Return (x, y) of the center of cell containing provided text 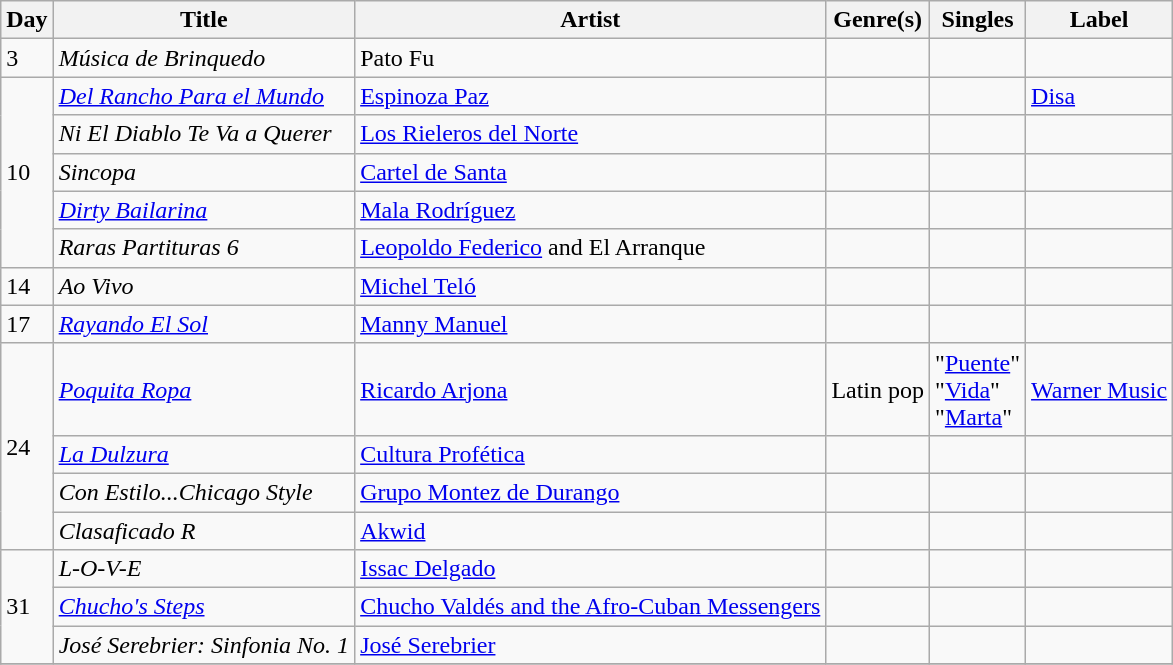
Genre(s) (878, 20)
10 (27, 172)
Issac Delgado (590, 569)
14 (27, 286)
Artist (590, 20)
31 (27, 607)
Latin pop (878, 389)
Michel Teló (590, 286)
Con Estilo...Chicago Style (204, 492)
Clasaficado R (204, 531)
L-O-V-E (204, 569)
La Dulzura (204, 454)
Cartel de Santa (590, 172)
José Serebrier (590, 645)
Leopoldo Federico and El Arranque (590, 248)
Label (1100, 20)
Los Rieleros del Norte (590, 134)
17 (27, 324)
Del Rancho Para el Mundo (204, 96)
Espinoza Paz (590, 96)
Pato Fu (590, 58)
Disa (1100, 96)
Música de Brinquedo (204, 58)
Ao Vivo (204, 286)
Singles (978, 20)
Mala Rodríguez (590, 210)
Poquita Ropa (204, 389)
3 (27, 58)
Raras Partituras 6 (204, 248)
Akwid (590, 531)
José Serebrier: Sinfonia No. 1 (204, 645)
Chucho Valdés and the Afro-Cuban Messengers (590, 607)
Cultura Profética (590, 454)
Ricardo Arjona (590, 389)
Dirty Bailarina (204, 210)
"Puente""Vida""Marta" (978, 389)
Sincopa (204, 172)
Manny Manuel (590, 324)
Warner Music (1100, 389)
24 (27, 446)
Grupo Montez de Durango (590, 492)
Day (27, 20)
Ni El Diablo Te Va a Querer (204, 134)
Rayando El Sol (204, 324)
Chucho's Steps (204, 607)
Title (204, 20)
